Search for the cell housing the specified text and yield its (x, y) center coordinate. 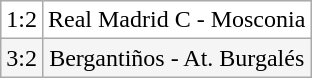
Bergantiños - At. Burgalés (176, 58)
Real Madrid C - Mosconia (176, 20)
3:2 (22, 58)
1:2 (22, 20)
